For the text-containing cell, return its midpoint in [X, Y] coordinate format. 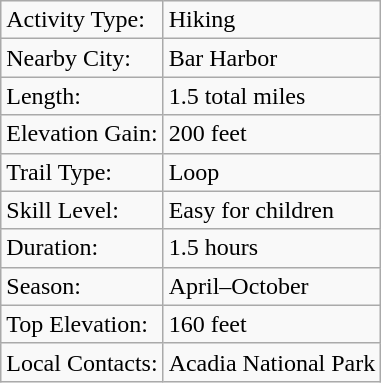
Activity Type: [82, 20]
Top Elevation: [82, 324]
Elevation Gain: [82, 134]
April–October [272, 286]
Easy for children [272, 210]
Local Contacts: [82, 362]
1.5 hours [272, 248]
Length: [82, 96]
1.5 total miles [272, 96]
Loop [272, 172]
Acadia National Park [272, 362]
Duration: [82, 248]
Bar Harbor [272, 58]
Hiking [272, 20]
Trail Type: [82, 172]
Nearby City: [82, 58]
Season: [82, 286]
200 feet [272, 134]
Skill Level: [82, 210]
160 feet [272, 324]
